Locate the cell with the specified text and output its (X, Y) center coordinate. 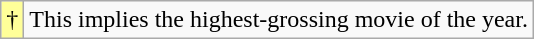
† (12, 20)
This implies the highest-grossing movie of the year. (279, 20)
